Provide the (x, y) coordinate of the cell's center where the given text is located.  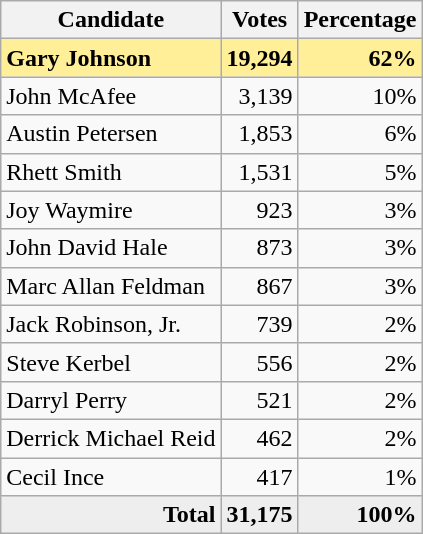
19,294 (260, 58)
1,531 (260, 172)
Candidate (111, 20)
521 (260, 400)
5% (360, 172)
739 (260, 324)
John David Hale (111, 248)
Percentage (360, 20)
Jack Robinson, Jr. (111, 324)
100% (360, 515)
6% (360, 134)
Cecil Ince (111, 477)
1,853 (260, 134)
Votes (260, 20)
62% (360, 58)
Steve Kerbel (111, 362)
Rhett Smith (111, 172)
31,175 (260, 515)
867 (260, 286)
Marc Allan Feldman (111, 286)
1% (360, 477)
556 (260, 362)
John McAfee (111, 96)
417 (260, 477)
Total (111, 515)
Austin Petersen (111, 134)
873 (260, 248)
Darryl Perry (111, 400)
923 (260, 210)
Joy Waymire (111, 210)
10% (360, 96)
3,139 (260, 96)
Gary Johnson (111, 58)
462 (260, 438)
Derrick Michael Reid (111, 438)
